Pinpoint the cell where the given text exists, returning its (x, y) midpoint coordinate. 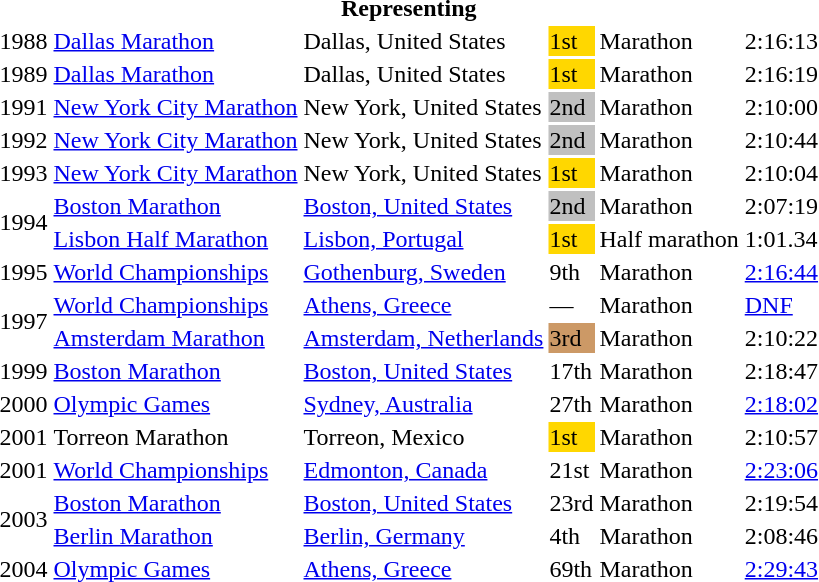
17th (572, 371)
Lisbon, Portugal (424, 239)
Lisbon Half Marathon (176, 239)
Athens, Greece (424, 305)
27th (572, 404)
2:18:02 (781, 404)
DNF (781, 305)
Torreon Marathon (176, 437)
1:01.34 (781, 239)
2:10:04 (781, 173)
3rd (572, 338)
2:10:22 (781, 338)
Olympic Games (176, 404)
Half marathon (669, 239)
23rd (572, 503)
Berlin Marathon (176, 536)
2:10:57 (781, 437)
2:18:47 (781, 371)
2:23:06 (781, 470)
Gothenburg, Sweden (424, 272)
21st (572, 470)
Edmonton, Canada (424, 470)
2:08:46 (781, 536)
2:16:19 (781, 74)
Torreon, Mexico (424, 437)
2:07:19 (781, 206)
Amsterdam, Netherlands (424, 338)
Berlin, Germany (424, 536)
2:10:00 (781, 107)
Sydney, Australia (424, 404)
Amsterdam Marathon (176, 338)
4th (572, 536)
9th (572, 272)
2:16:44 (781, 272)
2:10:44 (781, 140)
— (572, 305)
2:16:13 (781, 41)
2:19:54 (781, 503)
